From the cell containing the given text, extract its center point as [X, Y] coordinate. 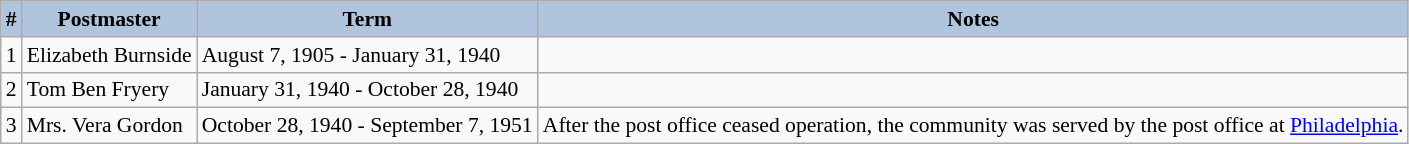
After the post office ceased operation, the community was served by the post office at Philadelphia. [974, 126]
Mrs. Vera Gordon [110, 126]
Elizabeth Burnside [110, 55]
October 28, 1940 - September 7, 1951 [368, 126]
August 7, 1905 - January 31, 1940 [368, 55]
1 [12, 55]
Postmaster [110, 19]
3 [12, 126]
Term [368, 19]
Tom Ben Fryery [110, 90]
2 [12, 90]
January 31, 1940 - October 28, 1940 [368, 90]
# [12, 19]
Notes [974, 19]
